Return the [x, y] coordinate for the center point of the cell that contains the specified text.  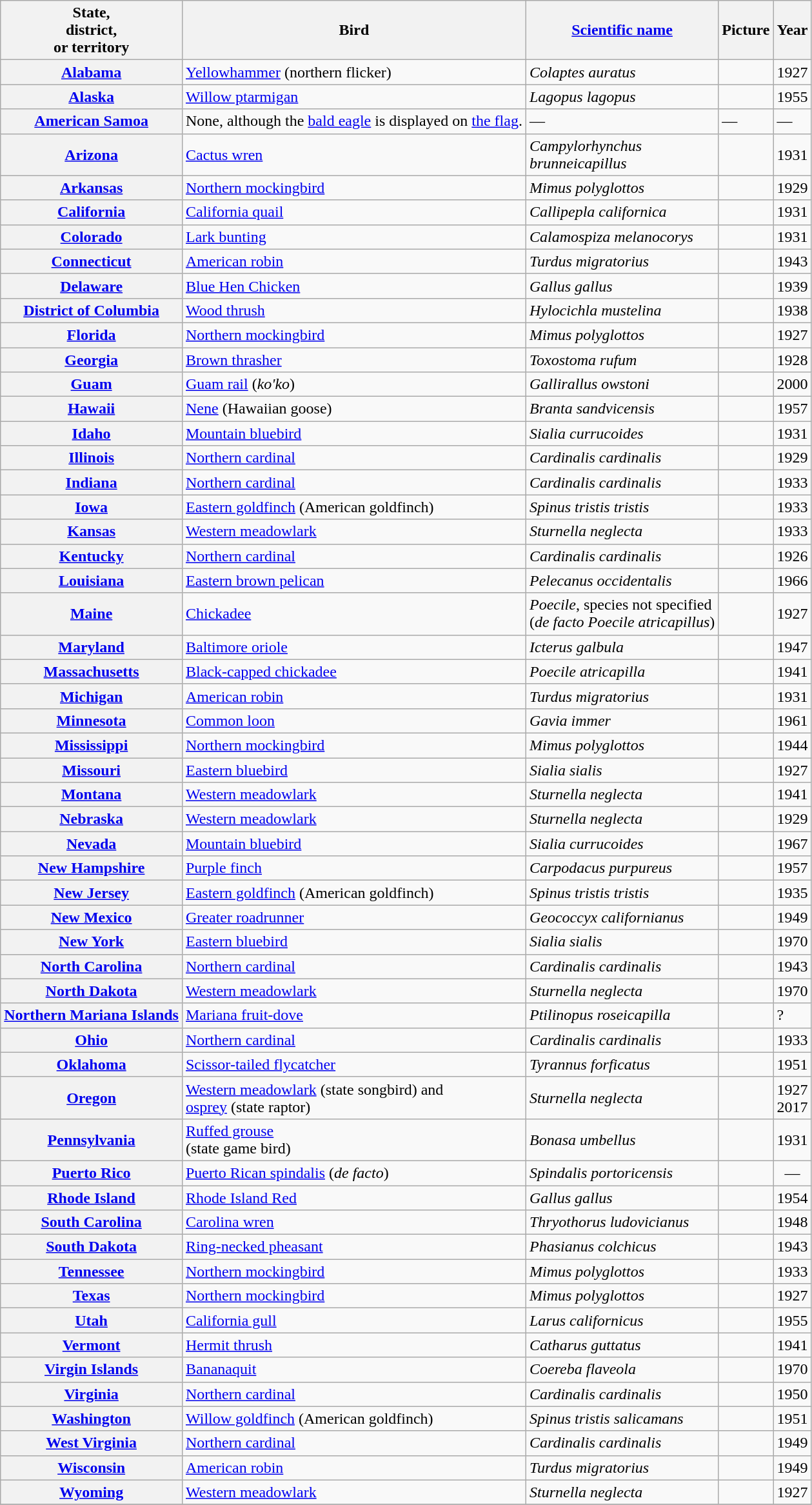
Greater roadrunner [353, 917]
Purple finch [353, 868]
1935 [792, 893]
Colaptes auratus [622, 72]
Brown thrasher [353, 359]
Year [792, 30]
Larus californicus [622, 1321]
Bird [353, 30]
19272017 [792, 1098]
Ring-necked pheasant [353, 1247]
Puerto Rico [92, 1173]
None, although the bald eagle is displayed on the flag. [353, 121]
Kentucky [92, 556]
Missouri [92, 770]
Idaho [92, 434]
Gallirallus owstoni [622, 384]
1944 [792, 745]
Tyrannus forficatus [622, 1064]
New Hampshire [92, 868]
Western meadowlark (state songbird) andosprey (state raptor) [353, 1098]
Callipepla californica [622, 212]
Delaware [92, 286]
West Virginia [92, 1443]
New York [92, 942]
Bananaquit [353, 1370]
Catharus guttatus [622, 1345]
Arkansas [92, 188]
Lark bunting [353, 237]
North Carolina [92, 966]
Poecile, species not specified(de facto Poecile atricapillus) [622, 614]
Willow goldfinch (American goldfinch) [353, 1419]
Pennsylvania [92, 1139]
Vermont [92, 1345]
Nebraska [92, 819]
New Mexico [92, 917]
1928 [792, 359]
Thryothorus ludovicianus [622, 1222]
Scissor-tailed flycatcher [353, 1064]
Maryland [92, 647]
Alaska [92, 97]
Carpodacus purpureus [622, 868]
North Dakota [92, 991]
Wood thrush [353, 310]
Geococcyx californianus [622, 917]
California quail [353, 212]
Oklahoma [92, 1064]
Chickadee [353, 614]
Campylorhynchusbrunneicapillus [622, 155]
Massachusetts [92, 672]
Wyoming [92, 1492]
District of Columbia [92, 310]
Coereba flaveola [622, 1370]
Indiana [92, 483]
Connecticut [92, 261]
Nene (Hawaiian goose) [353, 409]
Icterus galbula [622, 647]
1938 [792, 310]
Rhode Island [92, 1198]
Ptilinopus roseicapilla [622, 1015]
Utah [92, 1321]
Washington [92, 1419]
Spinus tristis salicamans [622, 1419]
South Carolina [92, 1222]
South Dakota [92, 1247]
Yellowhammer (northern flicker) [353, 72]
1950 [792, 1394]
1966 [792, 581]
Minnesota [92, 721]
Guam rail (ko'ko) [353, 384]
Montana [92, 795]
Florida [92, 335]
1954 [792, 1198]
Tennessee [92, 1271]
2000 [792, 384]
1948 [792, 1222]
Texas [92, 1296]
Bonasa umbellus [622, 1139]
Mississippi [92, 745]
Eastern brown pelican [353, 581]
Branta sandvicensis [622, 409]
Lagopus lagopus [622, 97]
Mariana fruit-dove [353, 1015]
Louisiana [92, 581]
Arizona [92, 155]
Virgin Islands [92, 1370]
1961 [792, 721]
1939 [792, 286]
Kansas [92, 532]
Illinois [92, 458]
Alabama [92, 72]
Willow ptarmigan [353, 97]
Black-capped chickadee [353, 672]
State, district,or territory [92, 30]
Phasianus colchicus [622, 1247]
1926 [792, 556]
Common loon [353, 721]
Carolina wren [353, 1222]
Scientific name [622, 30]
Picture [746, 30]
Guam [92, 384]
Nevada [92, 844]
Georgia [92, 359]
Virginia [92, 1394]
American Samoa [92, 121]
Puerto Rican spindalis (de facto) [353, 1173]
Poecile atricapilla [622, 672]
Ruffed grouse(state game bird) [353, 1139]
Gavia immer [622, 721]
Baltimore oriole [353, 647]
New Jersey [92, 893]
Rhode Island Red [353, 1198]
California gull [353, 1321]
Hylocichla mustelina [622, 310]
Toxostoma rufum [622, 359]
Cactus wren [353, 155]
Wisconsin [92, 1468]
Ohio [92, 1040]
Hawaii [92, 409]
Hermit thrush [353, 1345]
Michigan [92, 696]
Calamospiza melanocorys [622, 237]
Oregon [92, 1098]
Pelecanus occidentalis [622, 581]
1947 [792, 647]
Spindalis portoricensis [622, 1173]
Northern Mariana Islands [92, 1015]
Maine [92, 614]
Colorado [92, 237]
California [92, 212]
Blue Hen Chicken [353, 286]
Iowa [92, 507]
1967 [792, 844]
? [792, 1015]
